For the text-containing cell, return its midpoint in [X, Y] coordinate format. 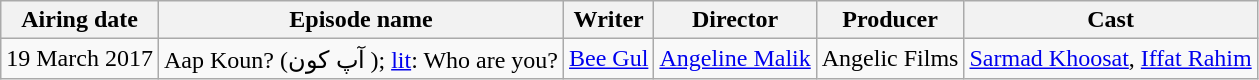
Angelic Films [890, 59]
Director [735, 20]
Producer [890, 20]
Writer [609, 20]
Sarmad Khoosat, Iffat Rahim [1110, 59]
Cast [1110, 20]
Bee Gul [609, 59]
Airing date [80, 20]
Aap Koun? (آپ کون ); lit: Who are you? [360, 59]
Angeline Malik [735, 59]
19 March 2017 [80, 59]
Episode name [360, 20]
